Locate the cell with the specified text and output its [x, y] center coordinate. 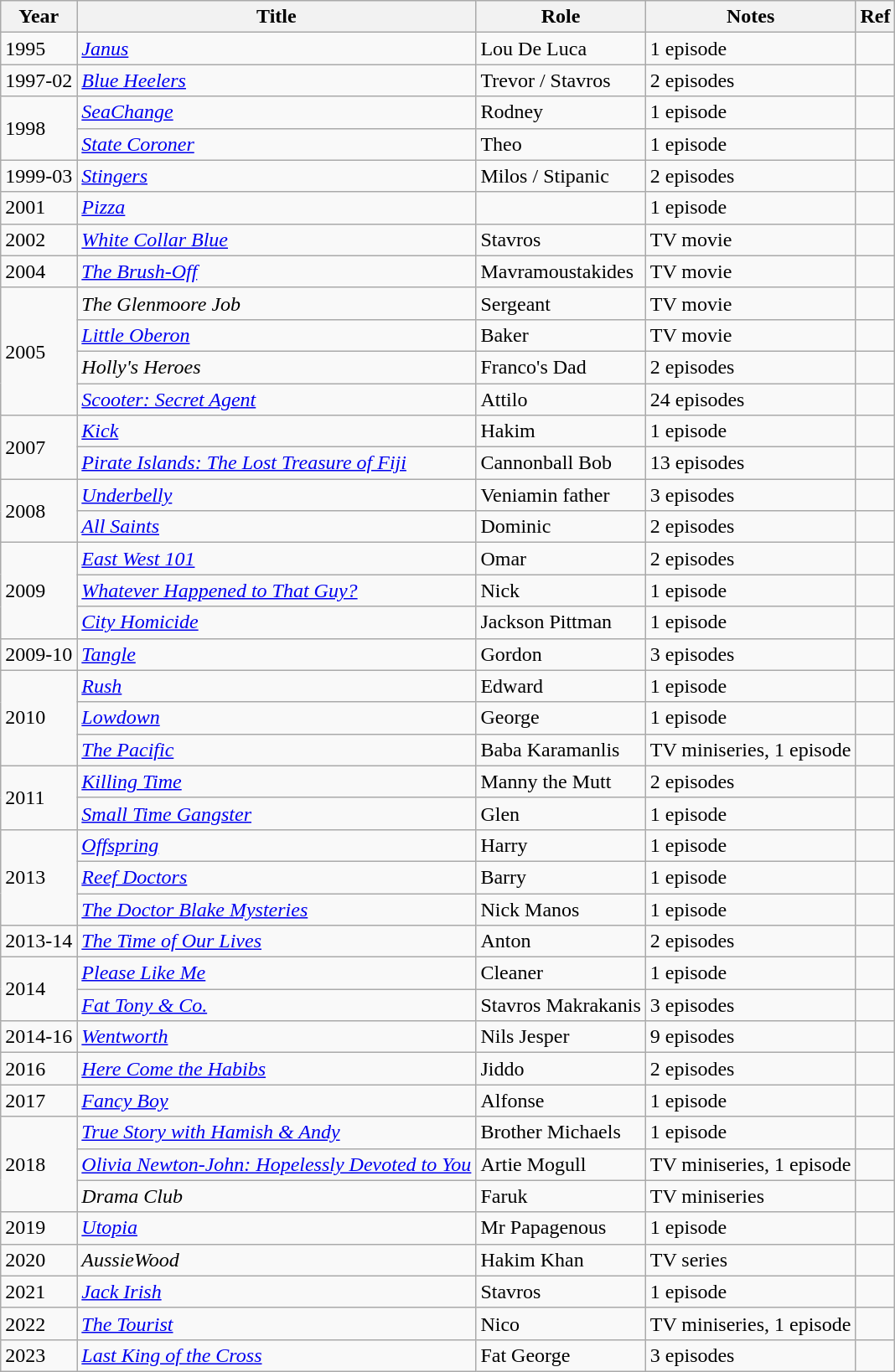
Janus [277, 49]
Wentworth [277, 1037]
Mavramoustakides [561, 271]
Nico [561, 1323]
2014 [39, 989]
White Collar Blue [277, 240]
SeaChange [277, 112]
True Story with Hamish & Andy [277, 1132]
Rush [277, 686]
Lowdown [277, 718]
Hakim [561, 431]
Veniamin father [561, 495]
Baba Karamanlis [561, 750]
Gordon [561, 654]
1995 [39, 49]
Trevor / Stavros [561, 80]
2009-10 [39, 654]
24 episodes [751, 400]
Fat George [561, 1355]
Fancy Boy [277, 1101]
TV series [751, 1260]
Glen [561, 813]
Underbelly [277, 495]
2021 [39, 1292]
2007 [39, 447]
Edward [561, 686]
2001 [39, 208]
2020 [39, 1260]
Baker [561, 335]
2013 [39, 877]
Ref [875, 17]
2014-16 [39, 1037]
AussieWood [277, 1260]
East West 101 [277, 559]
2008 [39, 511]
George [561, 718]
Attilo [561, 400]
2010 [39, 718]
2011 [39, 797]
Mr Papagenous [561, 1228]
Utopia [277, 1228]
2016 [39, 1069]
Hakim Khan [561, 1260]
The Glenmoore Job [277, 303]
Nick [561, 591]
Year [39, 17]
Alfonse [561, 1101]
Franco's Dad [561, 367]
2019 [39, 1228]
Theo [561, 144]
The Doctor Blake Mysteries [277, 909]
The Tourist [277, 1323]
Faruk [561, 1196]
Jiddo [561, 1069]
2017 [39, 1101]
Cannonball Bob [561, 463]
The Time of Our Lives [277, 941]
Pizza [277, 208]
TV miniseries [751, 1196]
13 episodes [751, 463]
Reef Doctors [277, 877]
Sergeant [561, 303]
Olivia Newton-John: Hopelessly Devoted to You [277, 1164]
State Coroner [277, 144]
Killing Time [277, 781]
1998 [39, 128]
Dominic [561, 527]
2002 [39, 240]
Blue Heelers [277, 80]
The Brush-Off [277, 271]
Please Like Me [277, 973]
Milos / Stipanic [561, 176]
Jackson Pittman [561, 622]
City Homicide [277, 622]
2018 [39, 1164]
Little Oberon [277, 335]
Kick [277, 431]
2004 [39, 271]
Barry [561, 877]
1997-02 [39, 80]
Drama Club [277, 1196]
Tangle [277, 654]
Small Time Gangster [277, 813]
2009 [39, 591]
Stavros Makrakanis [561, 1005]
Brother Michaels [561, 1132]
Whatever Happened to That Guy? [277, 591]
Notes [751, 17]
Anton [561, 941]
2023 [39, 1355]
2022 [39, 1323]
2013-14 [39, 941]
Holly's Heroes [277, 367]
All Saints [277, 527]
Title [277, 17]
The Pacific [277, 750]
Cleaner [561, 973]
Here Come the Habibs [277, 1069]
Pirate Islands: The Lost Treasure of Fiji [277, 463]
1999-03 [39, 176]
Harry [561, 845]
Nick Manos [561, 909]
Fat Tony & Co. [277, 1005]
2005 [39, 351]
Stingers [277, 176]
Last King of the Cross [277, 1355]
Manny the Mutt [561, 781]
Artie Mogull [561, 1164]
Rodney [561, 112]
Offspring [277, 845]
Role [561, 17]
9 episodes [751, 1037]
Jack Irish [277, 1292]
Nils Jesper [561, 1037]
Omar [561, 559]
Lou De Luca [561, 49]
Scooter: Secret Agent [277, 400]
